From the cell containing the given text, extract its center point as (x, y) coordinate. 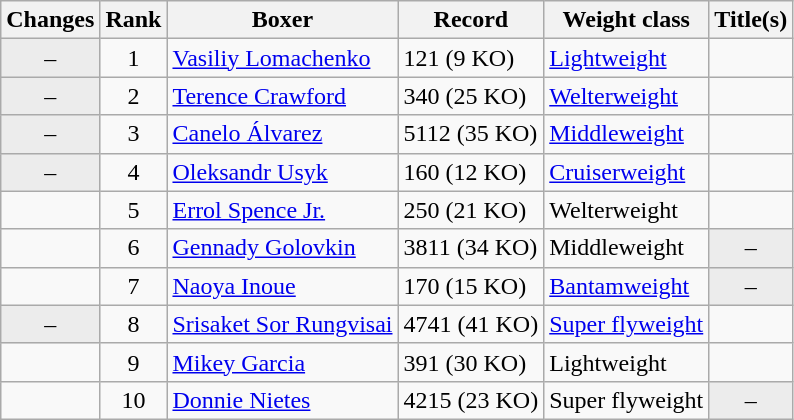
Errol Spence Jr. (282, 210)
Bantamweight (626, 286)
5 (134, 210)
Title(s) (751, 20)
121 (9 KO) (471, 58)
Canelo Álvarez (282, 134)
2 (134, 96)
Gennady Golovkin (282, 248)
Changes (50, 20)
Vasiliy Lomachenko (282, 58)
3 (134, 134)
170 (15 KO) (471, 286)
Cruiserweight (626, 172)
9 (134, 362)
Boxer (282, 20)
Oleksandr Usyk (282, 172)
1 (134, 58)
Donnie Nietes (282, 400)
Naoya Inoue (282, 286)
Record (471, 20)
Rank (134, 20)
6 (134, 248)
5112 (35 KO) (471, 134)
Srisaket Sor Rungvisai (282, 324)
4215 (23 KO) (471, 400)
8 (134, 324)
160 (12 KO) (471, 172)
10 (134, 400)
4 (134, 172)
340 (25 KO) (471, 96)
391 (30 KO) (471, 362)
4741 (41 KO) (471, 324)
3811 (34 KO) (471, 248)
Weight class (626, 20)
7 (134, 286)
Terence Crawford (282, 96)
Mikey Garcia (282, 362)
250 (21 KO) (471, 210)
